From the cell containing the given text, extract its center point as [X, Y] coordinate. 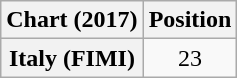
Italy (FIMI) [72, 58]
Chart (2017) [72, 20]
23 [190, 58]
Position [190, 20]
